Identify which cell holds the provided text, then report its (x, y) central coordinate. 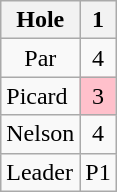
P1 (98, 172)
Par (40, 58)
Leader (40, 172)
Nelson (40, 134)
Picard (40, 96)
Hole (40, 20)
1 (98, 20)
3 (98, 96)
